Provide the (x, y) coordinate of the cell's center where the given text is located.  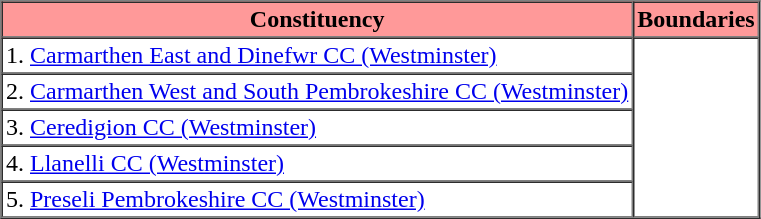
1. Carmarthen East and Dinefwr CC (Westminster) (318, 56)
2. Carmarthen West and South Pembrokeshire CC (Westminster) (318, 92)
4. Llanelli CC (Westminster) (318, 164)
5. Preseli Pembrokeshire CC (Westminster) (318, 200)
Constituency (318, 20)
Boundaries (696, 20)
3. Ceredigion CC (Westminster) (318, 128)
